Capture the cell that displays the provided text and extract its [X, Y] central coordinate. 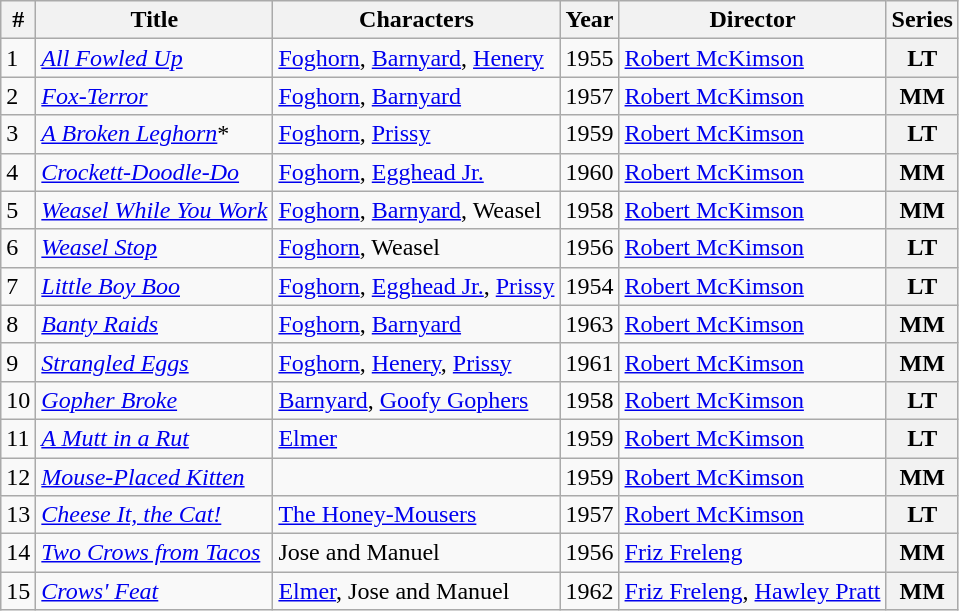
1961 [590, 362]
Series [922, 20]
Cheese It, the Cat! [154, 515]
12 [18, 477]
5 [18, 210]
Friz Freleng [752, 553]
All Fowled Up [154, 58]
Barnyard, Goofy Gophers [416, 400]
Strangled Eggs [154, 362]
9 [18, 362]
4 [18, 172]
3 [18, 134]
Weasel While You Work [154, 210]
Director [752, 20]
Jose and Manuel [416, 553]
Fox-Terror [154, 96]
A Broken Leghorn* [154, 134]
Foghorn, Barnyard, Weasel [416, 210]
Elmer, Jose and Manuel [416, 591]
A Mutt in a Rut [154, 438]
Crows' Feat [154, 591]
Title [154, 20]
Gopher Broke [154, 400]
1955 [590, 58]
Elmer [416, 438]
Characters [416, 20]
7 [18, 286]
Foghorn, Henery, Prissy [416, 362]
Foghorn, Barnyard, Henery [416, 58]
10 [18, 400]
Little Boy Boo [154, 286]
Two Crows from Tacos [154, 553]
Friz Freleng, Hawley Pratt [752, 591]
8 [18, 324]
11 [18, 438]
Foghorn, Weasel [416, 248]
1962 [590, 591]
Weasel Stop [154, 248]
Foghorn, Prissy [416, 134]
6 [18, 248]
1954 [590, 286]
14 [18, 553]
1960 [590, 172]
1963 [590, 324]
Banty Raids [154, 324]
Mouse-Placed Kitten [154, 477]
15 [18, 591]
# [18, 20]
1 [18, 58]
2 [18, 96]
Crockett-Doodle-Do [154, 172]
Foghorn, Egghead Jr. [416, 172]
The Honey-Mousers [416, 515]
Foghorn, Egghead Jr., Prissy [416, 286]
Year [590, 20]
13 [18, 515]
